Capture the cell that displays the provided text and extract its (x, y) central coordinate. 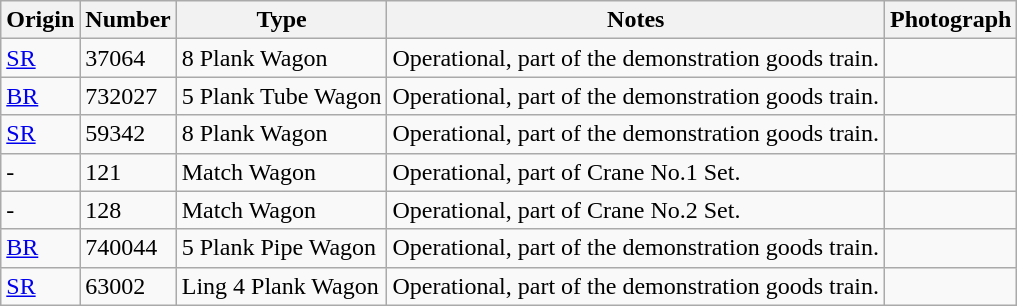
740044 (128, 248)
Operational, part of Crane No.1 Set. (636, 172)
Origin (40, 20)
5 Plank Tube Wagon (282, 96)
5 Plank Pipe Wagon (282, 248)
732027 (128, 96)
Ling 4 Plank Wagon (282, 286)
121 (128, 172)
Notes (636, 20)
Type (282, 20)
63002 (128, 286)
59342 (128, 134)
Number (128, 20)
Photograph (951, 20)
128 (128, 210)
Operational, part of Crane No.2 Set. (636, 210)
37064 (128, 58)
